Output the (x, y) coordinate of the center of the cell containing the given text.  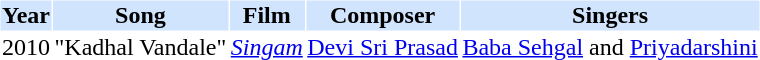
Composer (383, 15)
Film (266, 15)
Year (26, 15)
Singers (610, 15)
Song (140, 15)
